Identify which cell holds the provided text, then report its [x, y] central coordinate. 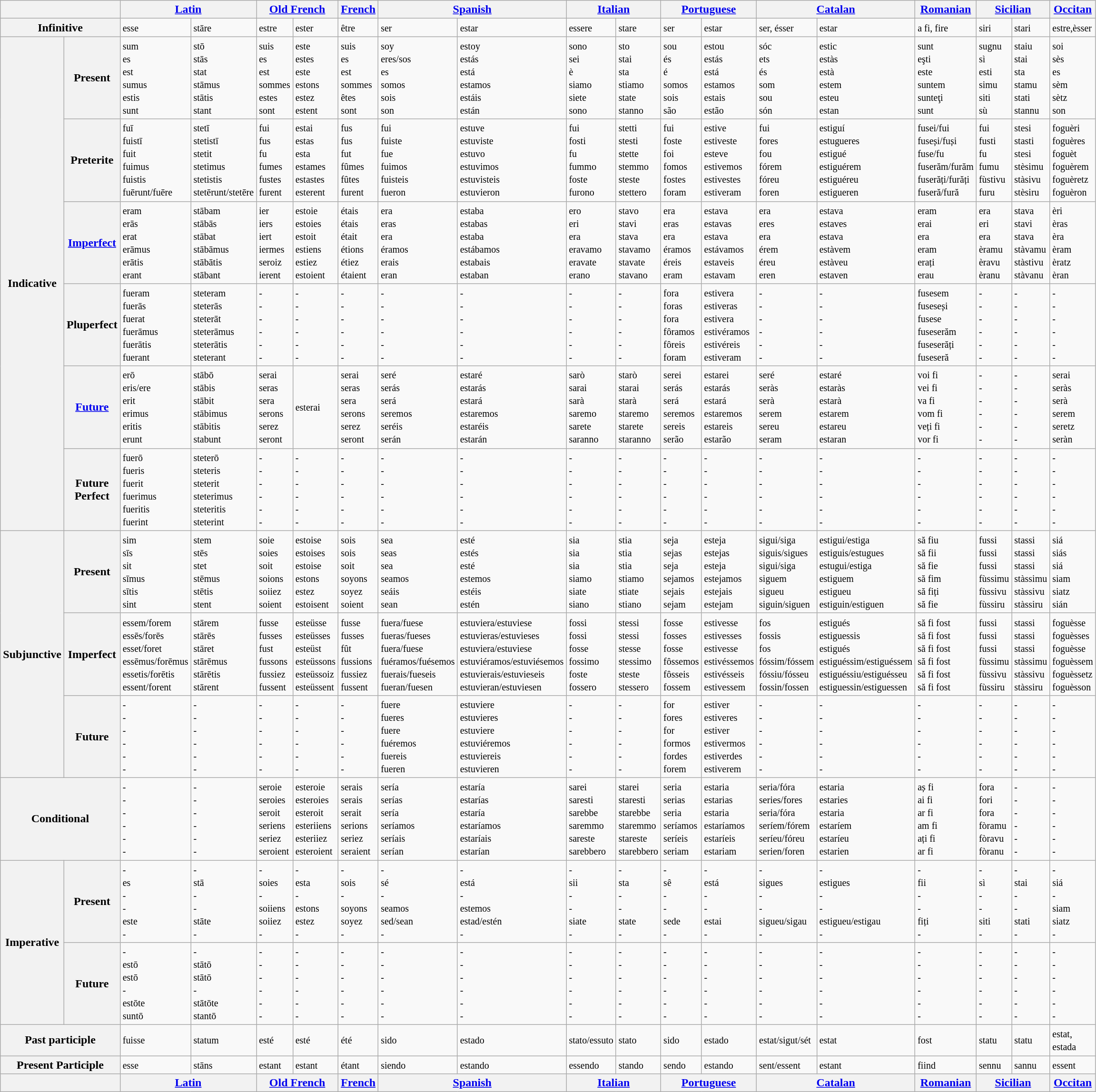
estre,èsser [1073, 28]
sendo [681, 1065]
estoiseestoisesestoiseestonsestezestoisent [315, 572]
seréserásseráseremosseréisserán [418, 407]
estat/sigut/sét [787, 1040]
stiastiastiastiamostiatestiano [638, 572]
estivesseestivessesestivesseestivéssemosestivésseisestivessem [729, 654]
-sê--sede- [681, 901]
fusesemfuseseșifusesefuseserămfuseserățifuseseră [946, 325]
fuifustifufumufùstivufuru [994, 160]
stettistestistettestemmostestestettero [638, 160]
ser, ésser [787, 28]
estat, estada [1073, 1040]
estoieestoiesestoitestiensestiezestoient [315, 243]
voi fivei fiva fivom fiveți fivor fi [946, 407]
erōeris/ereeriterimuseritiserunt [155, 407]
fiind [946, 1065]
essent [1073, 1065]
estabaestabasestabaestábamosestabaisestaban [512, 243]
stari [1031, 28]
fussefussesfûtfussionsfussiezfussent [358, 654]
fuifuistefuefuimosfuisteisfueron [418, 160]
seroieseroiesseroitseriensseriezseroient [275, 818]
estaréestarásestaráestaremosestaréisestarán [512, 407]
estiguésestiguessisestiguésestiguéssim/estiguéssemestiguéssiu/estiguésseuestiguessin/estiguessen [866, 654]
estavaestavesestavaestàvemestàveuestaven [866, 243]
èrièrasèraèramèratzèran [1073, 243]
fost [946, 1040]
siendo [418, 1065]
fuiforesfoufóremfóreuforen [787, 160]
steteramsteterāssteterātsteterāmussteterātissteterant [224, 325]
-sé-seamossed/sean- [418, 901]
stostaistastiamostatestanno [638, 78]
estiverestiveresestiverestivermosestiverdesestiverem [729, 737]
estuveestuvisteestuvoestuvimosestuvisteisestuvieron [512, 160]
estiveraestiverasestiveraestivéramosestivéreisestiveram [729, 325]
Preterite [92, 160]
sugnusìestisimusitisù [994, 78]
fuifusfufumesfustesfurent [275, 160]
fusfusfutfûmesfûtesfurent [358, 160]
staròstaraistaràstaremostaretestaranno [638, 407]
soyeres/sosessomossoisson [418, 78]
essendo [591, 1065]
sumesestsumusestissunt [155, 78]
stābōstābisstābitstābimusstābitisstabunt [224, 407]
essere [591, 28]
stato [638, 1040]
stareistarestistarebbestaremmostarestestarebbero [638, 818]
steterōsteterissteteritsteterimussteteritissteterint [224, 489]
fuisse [155, 1040]
stessistessistessestessimostestestessero [638, 654]
estat [866, 1040]
să fiusă fiisă fiesă fimsă fițisă fie [946, 572]
-sigues--sigueu/sigau- [787, 901]
fuifostefoifomosfostesforam [681, 160]
-sì--siti- [994, 901]
-está-estemosestad/estén- [512, 901]
ieriersiertiermesseroizierent [275, 243]
fuerōfuerisfueritfuerimusfueritisfuerint [155, 489]
aș fiai fiar fiam fiați fiar fi [946, 818]
fuīfuistīfuitfuimusfuistisfuērunt/fuēre [155, 160]
staiustaistastamustatistannu [1031, 78]
sennu [994, 1065]
-stā--stāte- [224, 901]
seria/fóraseries/foresseria/fóraseríem/fóremseríeu/fóreuserien/foren [787, 818]
été [358, 1040]
souésésomossoissão [681, 78]
-estigues--estigueu/estigau- [866, 901]
stando [638, 1065]
fueramfuerāsfueratfuerāmusfuerātisfuerant [155, 325]
être [358, 28]
simsīssitsīmussītissint [155, 572]
-sta--state- [638, 901]
fusei/fuifuseși/fușifuse/fufuserăm/furămfuserăți/furățifuseră/fură [946, 160]
soisèsessèmsètzson [1073, 78]
estre [275, 28]
-siá-siamsiatz- [1073, 901]
sannu [1031, 1065]
-estōestō-estōtesuntō [155, 984]
stare [638, 28]
estoyestásestáestamosestáisestán [512, 78]
seraisseraisseraitserionsseriezseraient [358, 818]
saròsaraisaràsaremosaretesaranno [591, 407]
eraerieraèramuèravuèranu [994, 243]
estouestásestáestamosestaisestão [729, 78]
Subjunctive [32, 654]
Future Perfect [92, 489]
esteroieesteroiesesteroitesteriiensesteriiezesteroient [315, 818]
estiguíestugueresestiguéestiguéremestiguéreuestigueren [866, 160]
stāremstārēsstāretstārēmusstārētisstārent [224, 654]
a fi, fire [946, 28]
stābamstābāsstābatstābāmusstābātisstābant [224, 243]
esteestesesteestonsestezestent [315, 78]
estuviera/estuvieseestuvieras/estuviesesestuviera/estuvieseestuviéramos/estuviésemosestuvierais/estuvieseisestuvieran/estuviesen [512, 654]
foraforasforafôramosfôreisforam [681, 325]
eramerāseraterāmuserātiserant [155, 243]
fuera/fuesefueras/fuesesfuera/fuesefuéramos/fuésemosfuerais/fueseisfueran/fuesen [418, 654]
statum [224, 1040]
sunt eşti este suntemsunteţisunt [946, 78]
siasiasiasiamosiatesiano [591, 572]
fussefussesfustfussonsfussiezfussent [275, 654]
estaréestaràsestaràestaremestareuestaran [866, 407]
ester [315, 28]
-esta-estonsestez- [315, 901]
Imperative [32, 943]
esticestàsestàestemesteuestan [866, 78]
-sii--siate- [591, 901]
sócetséssomsousón [787, 78]
sigui/sigasiguis/siguessigui/sigasiguemsigueusiguin/siguen [787, 572]
estaríaestaríasestaríaestaríamosestaríaisestarían [512, 818]
estaiestasestaestamesestastesesterent [315, 160]
estéestésestéestemosestéisestén [512, 572]
-es--este- [155, 901]
fossefossesfossefôssemosfôsseisfossem [681, 654]
esterai [315, 407]
Present Participle [60, 1065]
Conditional [60, 818]
foraforiforafòramufòravufòranu [994, 818]
soissoissoitsoyonssoyezsoient [358, 572]
estareiestarásestaráestaremosestareisestarão [729, 407]
stemstēsstetstēmusstētisstent [224, 572]
estavaestavasestavaestávamosestaveisestavam [729, 243]
să fi fostsă fi fostsă fi fostsă fi fostsă fi fostsă fi fost [946, 654]
sonoseièsiamosietesono [591, 78]
eraereseraéreméreueren [787, 243]
-fii--fiți- [946, 901]
soiesoiessoitsoionssoiiezsoient [275, 572]
étant [358, 1065]
essem/foremessēs/forēsesset/foretessēmus/forēmusessetis/forētisessent/forent [155, 654]
Infinitive [60, 28]
fosfossisfosfóssim/fóssemfóssiu/fósseufossin/fossen [787, 654]
estiveestivesteesteveestivemosestivestesestiveram [729, 160]
estariaestariasestariaestaríamosestaríeisestariam [729, 818]
suisesestsommesêtessont [358, 78]
foguèrifoguèresfoguètfoguèremfoguèretzfoguèron [1073, 160]
seriaseriasseriaseríamosseríeisseriam [681, 818]
eraeraseraéramoséreiseram [681, 243]
sareisarestisarebbesaremmosarestesarebbero [591, 818]
estejaestejasestejaestejamosestejaisestejam [729, 572]
seríaseríasseríaseríamosseríaisserían [418, 818]
forforesforformosfordesforem [681, 737]
Pluperfect [92, 325]
stato/essuto [591, 1040]
stesistastistesistèsimustàsivustèsiru [1031, 160]
seréseràsseràseremsereuseram [787, 407]
fuerefueresfuerefuéremosfuereisfueren [418, 737]
eroerieraeravamoeravateerano [591, 243]
seraiseràsseràseremseretzseràn [1073, 407]
stavastavistavastàvamustàstivustàvanu [1031, 243]
erameraieraeramerațierau [946, 243]
fuifostifufummofostefurono [591, 160]
eraeraseraéramoseraiseran [418, 243]
sejasejassejasejamossejaissejam [681, 572]
estuviereestuvieresestuviereestuviéremosestuviereisestuvieren [512, 737]
siri [994, 28]
esteüsseesteüssesesteüstesteüssonsesteüssoizesteüssent [315, 654]
-soies-soiienssoiiez- [275, 901]
-stai--stati- [1031, 901]
Past participle [60, 1040]
stetīstetistīstetitstetimusstetistisstetērunt/stetēre [224, 160]
-está--estai- [729, 901]
étaisétaisétaitétionsétiezétaient [358, 243]
stāre [224, 28]
stōstāsstatstāmusstātisstant [224, 78]
estigui/estigaestiguis/estuguesestugui/estigaestiguemestigueuestiguin/estiguen [866, 572]
sent/essent [787, 1065]
suisesestsommesestessont [275, 78]
sereiserásseráseremossereisserão [681, 407]
-stātōstātō-stātōtestantō [224, 984]
foguèssefoguèssesfoguèssefoguèssemfoguèssetzfoguèsson [1073, 654]
siásiássiásiamsiatzsián [1073, 572]
stavostavistavastavamostavatestavano [638, 243]
seaseasseaseamosseáissean [418, 572]
estariaestariesestariaestaríemestaríeuestarien [866, 818]
-sois-soyonssoyez- [358, 901]
stāns [224, 1065]
Indicative [32, 284]
fossifossifossefossimofostefossero [591, 654]
